Return [x, y] of the center of cell containing provided text 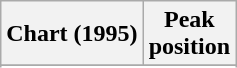
Chart (1995) [72, 34]
Peakposition [189, 34]
